Pinpoint the cell where the given text exists, returning its (x, y) midpoint coordinate. 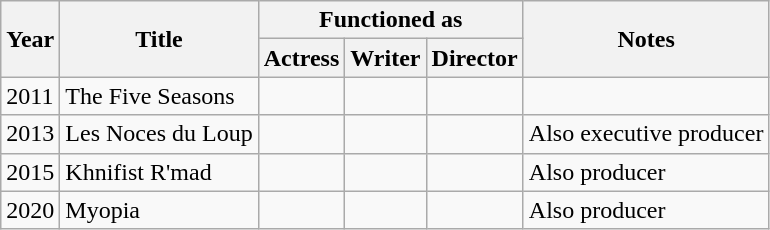
2020 (30, 210)
Year (30, 39)
Title (159, 39)
Writer (386, 58)
The Five Seasons (159, 96)
2015 (30, 172)
Director (474, 58)
2013 (30, 134)
Actress (302, 58)
Khnifist R'mad (159, 172)
Myopia (159, 210)
Les Noces du Loup (159, 134)
Also executive producer (646, 134)
Functioned as (390, 20)
Notes (646, 39)
2011 (30, 96)
